Return (x, y) of the center of cell containing provided text 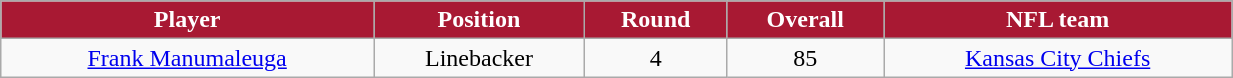
85 (806, 58)
Position (480, 20)
Player (188, 20)
4 (656, 58)
Overall (806, 20)
Kansas City Chiefs (1058, 58)
Round (656, 20)
Linebacker (480, 58)
Frank Manumaleuga (188, 58)
NFL team (1058, 20)
